Output the [X, Y] coordinate of the center of the cell containing the given text.  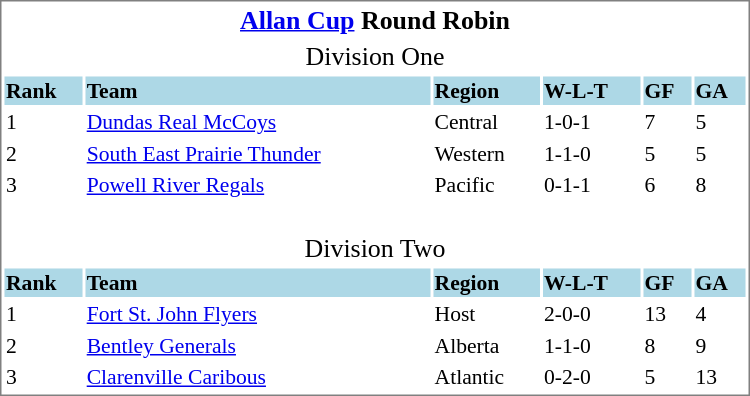
Western [486, 154]
4 [720, 314]
Dundas Real McCoys [258, 122]
6 [667, 185]
Pacific [486, 185]
Division One [374, 56]
Bentley Generals [258, 346]
2-0-0 [592, 314]
Central [486, 122]
Host [486, 314]
Powell River Regals [258, 185]
0-1-1 [592, 185]
7 [667, 122]
Allan Cup Round Robin [374, 20]
Fort St. John Flyers [258, 314]
Clarenville Caribous [258, 377]
9 [720, 346]
Alberta [486, 346]
Atlantic [486, 377]
1-0-1 [592, 122]
Division Two [374, 234]
0-2-0 [592, 377]
South East Prairie Thunder [258, 154]
